Find where the given text appears and provide that cell's center as [X, Y] coordinate. 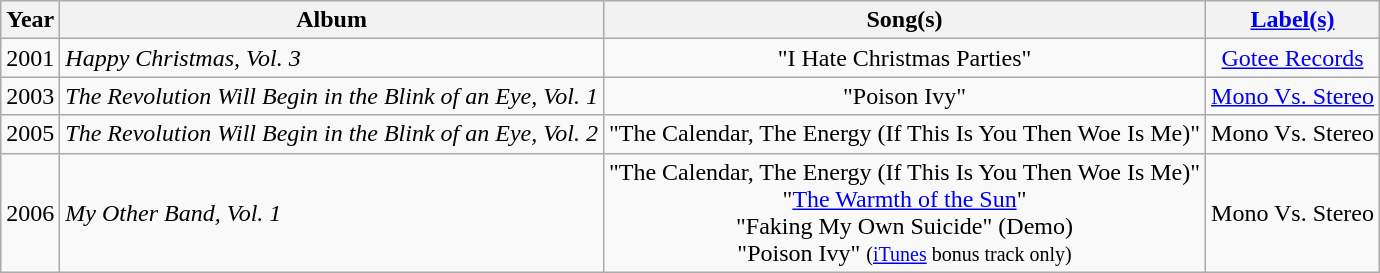
The Revolution Will Begin in the Blink of an Eye, Vol. 1 [332, 96]
Happy Christmas, Vol. 3 [332, 58]
"The Calendar, The Energy (If This Is You Then Woe Is Me)" [904, 134]
Gotee Records [1293, 58]
2006 [30, 212]
2003 [30, 96]
Label(s) [1293, 20]
The Revolution Will Begin in the Blink of an Eye, Vol. 2 [332, 134]
Album [332, 20]
My Other Band, Vol. 1 [332, 212]
2001 [30, 58]
Year [30, 20]
"The Calendar, The Energy (If This Is You Then Woe Is Me)""The Warmth of the Sun""Faking My Own Suicide" (Demo)"Poison Ivy" (iTunes bonus track only) [904, 212]
"Poison Ivy" [904, 96]
Song(s) [904, 20]
2005 [30, 134]
"I Hate Christmas Parties" [904, 58]
